Determine the [X, Y] coordinate at the center of the cell enclosing the given text.  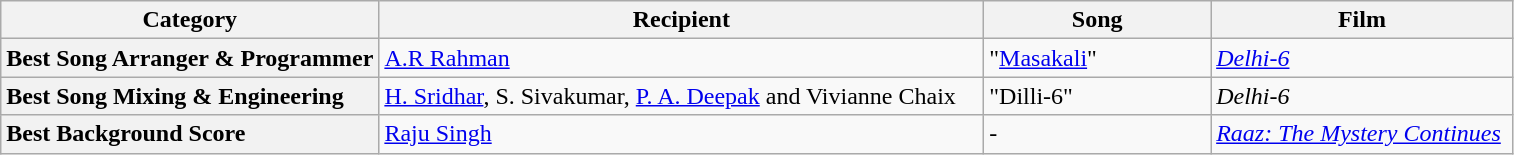
Category [190, 20]
Raaz: The Mystery Continues [1362, 134]
Best Song Arranger & Programmer [190, 58]
- [1098, 134]
"Masakali" [1098, 58]
H. Sridhar, S. Sivakumar, P. A. Deepak and Vivianne Chaix [682, 96]
Recipient [682, 20]
Best Song Mixing & Engineering [190, 96]
Film [1362, 20]
"Dilli-6" [1098, 96]
A.R Rahman [682, 58]
Song [1098, 20]
Best Background Score [190, 134]
Raju Singh [682, 134]
